Find where the given text appears and provide that cell's center as [X, Y] coordinate. 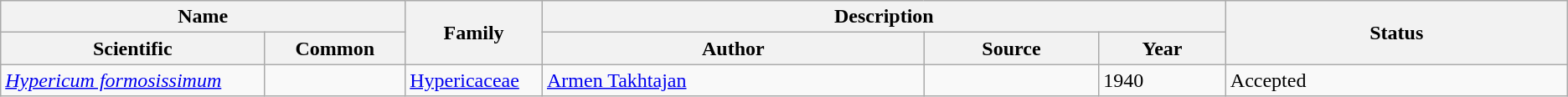
Scientific [132, 48]
Name [203, 17]
Source [1012, 48]
Year [1163, 48]
Hypericum formosissimum [132, 80]
Hypericaceae [474, 80]
Armen Takhtajan [733, 80]
Description [884, 17]
1940 [1163, 80]
Family [474, 33]
Common [335, 48]
Status [1396, 33]
Accepted [1396, 80]
Author [733, 48]
